For the text-containing cell, return its midpoint in (X, Y) coordinate format. 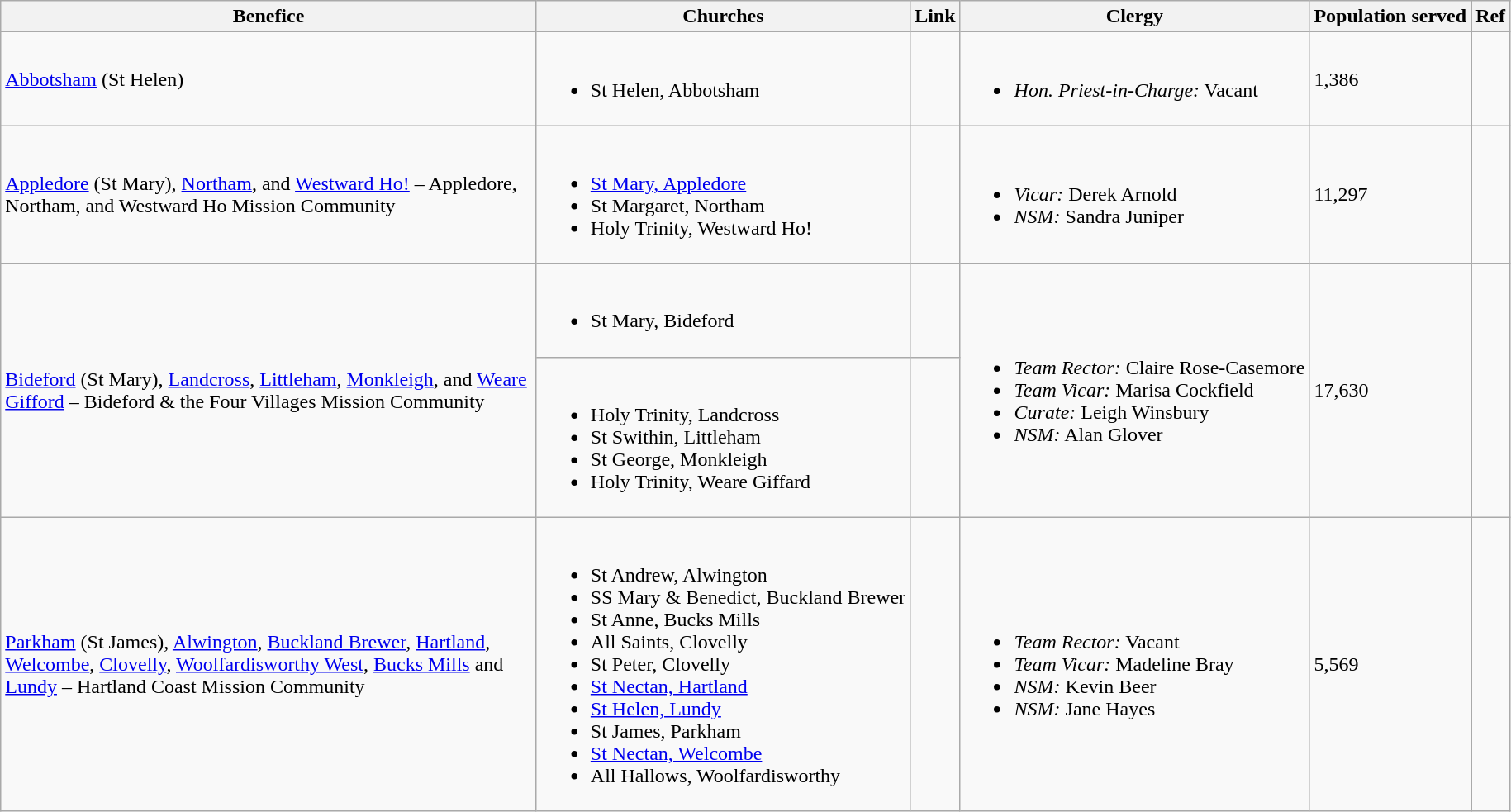
1,386 (1390, 79)
Ref (1490, 17)
Team Rector: VacantTeam Vicar: Madeline BrayNSM: Kevin BeerNSM: Jane Hayes (1135, 664)
5,569 (1390, 664)
Team Rector: Claire Rose-CasemoreTeam Vicar: Marisa CockfieldCurate: Leigh WinsburyNSM: Alan Glover (1135, 390)
St Mary, Bideford (723, 311)
11,297 (1390, 195)
17,630 (1390, 390)
Churches (723, 17)
St Mary, Appledore St Margaret, NorthamHoly Trinity, Westward Ho! (723, 195)
Holy Trinity, LandcrossSt Swithin, LittlehamSt George, MonkleighHoly Trinity, Weare Giffard (723, 437)
Appledore (St Mary), Northam, and Westward Ho! – Appledore, Northam, and Westward Ho Mission Community (269, 195)
Bideford (St Mary), Landcross, Littleham, Monkleigh, and Weare Gifford – Bideford & the Four Villages Mission Community (269, 390)
Link (935, 17)
Vicar: Derek ArnoldNSM: Sandra Juniper (1135, 195)
Population served (1390, 17)
St Helen, Abbotsham (723, 79)
Clergy (1135, 17)
Hon. Priest-in-Charge: Vacant (1135, 79)
Abbotsham (St Helen) (269, 79)
Benefice (269, 17)
